Output the (X, Y) coordinate of the center of the cell containing the given text.  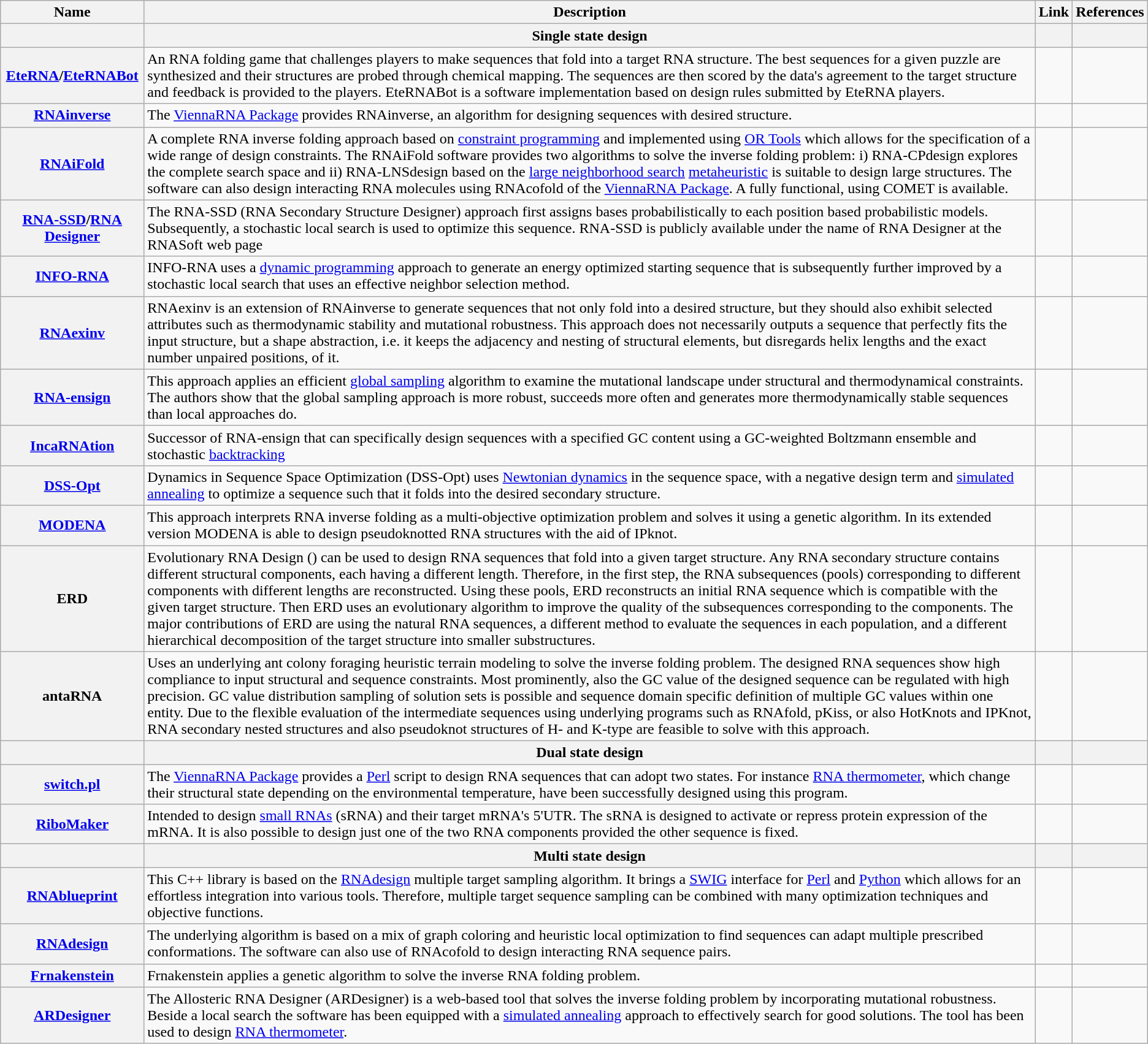
MODENA (72, 525)
RNAexinv (72, 332)
EteRNA/EteRNABot (72, 75)
Single state design (590, 36)
Multi state design (590, 856)
Description (590, 12)
The ViennaRNA Package provides RNAinverse, an algorithm for designing sequences with desired structure. (590, 115)
antaRNA (72, 696)
switch.pl (72, 785)
INFO-RNA (72, 276)
Name (72, 12)
ARDesigner (72, 1015)
RNAiFold (72, 163)
RNA-ensign (72, 397)
RNAdesign (72, 944)
IncaRNAtion (72, 445)
RNAinverse (72, 115)
Frnakenstein applies a genetic algorithm to solve the inverse RNA folding problem. (590, 975)
Dual state design (590, 753)
RiboMaker (72, 824)
DSS-Opt (72, 486)
RNA-SSD/RNA Designer (72, 228)
Link (1054, 12)
References (1110, 12)
RNAblueprint (72, 896)
ERD (72, 598)
Frnakenstein (72, 975)
